Determine the (x, y) coordinate at the center of the cell enclosing the given text.  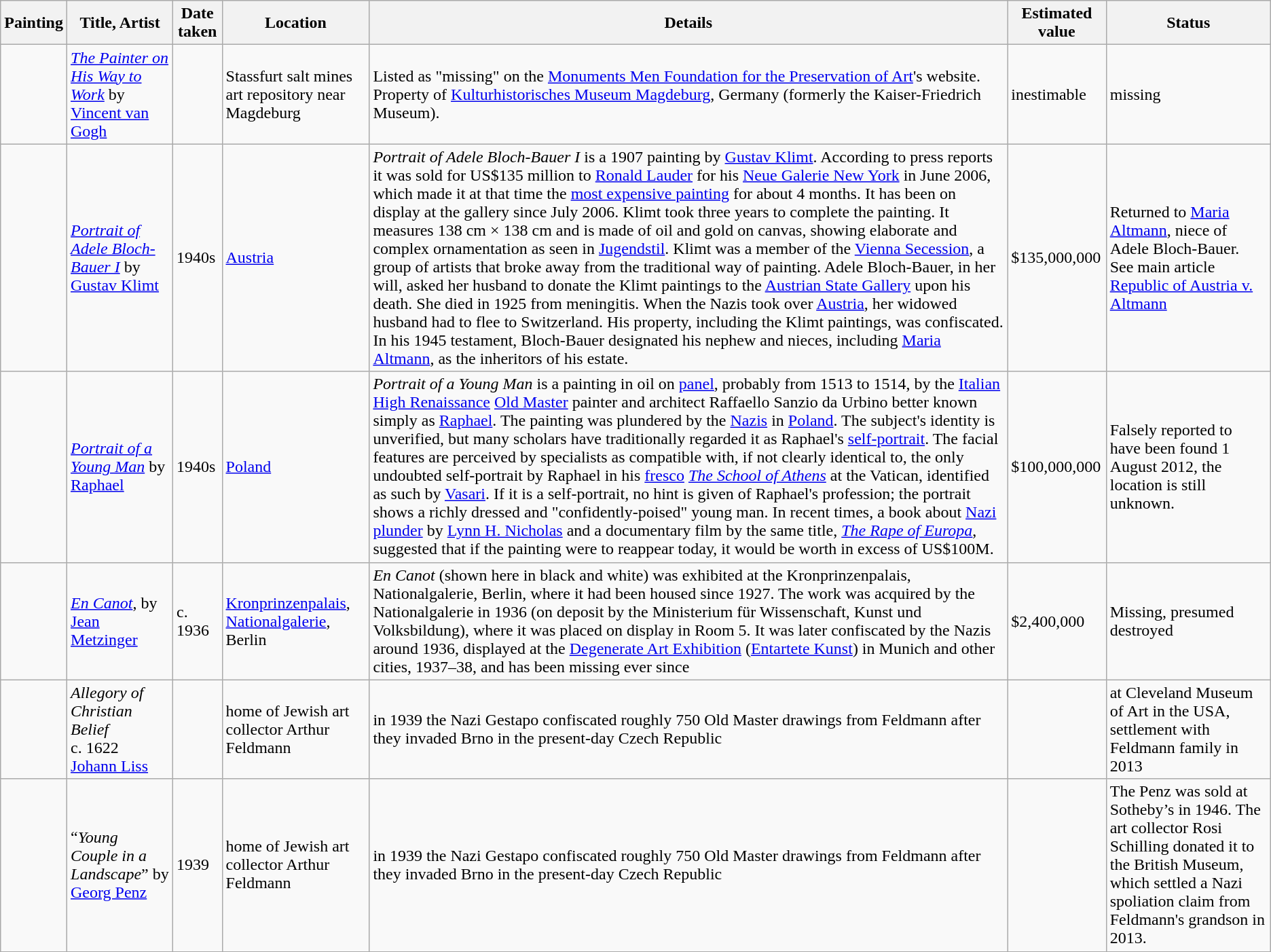
“Young Couple in a Landscape” by Georg Penz (120, 865)
Returned to Maria Altmann, niece of Adele Bloch-Bauer. See main article Republic of Austria v. Altmann (1188, 258)
$2,400,000 (1057, 621)
$135,000,000 (1057, 258)
Status (1188, 23)
Allegory of Christian Beliefc. 1622Johann Liss (120, 729)
missing (1188, 94)
Details (688, 23)
Portrait of Adele Bloch-Bauer I by Gustav Klimt (120, 258)
c. 1936 (198, 621)
Date taken (198, 23)
The Painter on His Way to Work by Vincent van Gogh (120, 94)
Kronprinzenpalais, Nationalgalerie, Berlin (296, 621)
Falsely reported to have been found 1 August 2012, the location is still unknown. (1188, 467)
Poland (296, 467)
Location (296, 23)
$100,000,000 (1057, 467)
Austria (296, 258)
1939 (198, 865)
Painting (34, 23)
at Cleveland Museum of Art in the USA, settlement with Feldmann family in 2013 (1188, 729)
Missing, presumed destroyed (1188, 621)
Estimated value (1057, 23)
Portrait of a Young Man by Raphael (120, 467)
Title, Artist (120, 23)
En Canot, by Jean Metzinger (120, 621)
Stassfurt salt mines art repository near Magdeburg (296, 94)
inestimable (1057, 94)
